Extract the [X, Y] coordinate from the center of the cell holding the provided text.  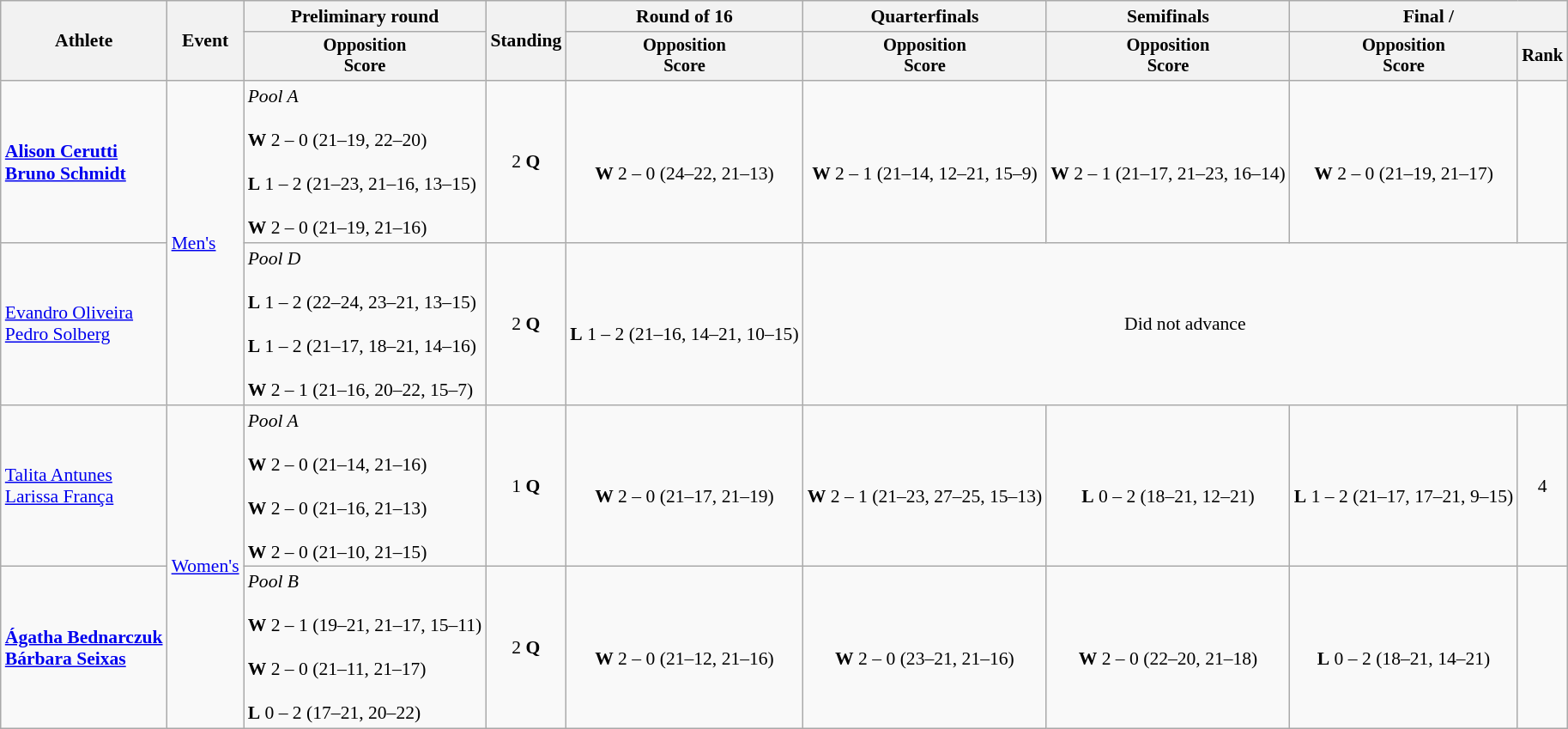
Pool BW 2 – 1 (19–21, 21–17, 15–11)W 2 – 0 (21–11, 21–17)L 0 – 2 (17–21, 20–22) [366, 647]
W 2 – 0 (21–17, 21–19) [684, 486]
L 1 – 2 (21–17, 17–21, 9–15) [1404, 486]
Final / [1428, 16]
W 2 – 0 (21–19, 21–17) [1404, 161]
Alison CeruttiBruno Schmidt [84, 161]
Standing [525, 41]
Preliminary round [366, 16]
Women's [206, 567]
Athlete [84, 41]
W 2 – 1 (21–23, 27–25, 15–13) [925, 486]
W 2 – 1 (21–14, 12–21, 15–9) [925, 161]
1 Q [525, 486]
Evandro OliveiraPedro Solberg [84, 325]
Ágatha BednarczukBárbara Seixas [84, 647]
L 1 – 2 (21–16, 14–21, 10–15) [684, 325]
Round of 16 [684, 16]
Pool AW 2 – 0 (21–19, 22–20)L 1 – 2 (21–23, 21–16, 13–15)W 2 – 0 (21–19, 21–16) [366, 161]
Semifinals [1168, 16]
L 0 – 2 (18–21, 14–21) [1404, 647]
Did not advance [1185, 325]
W 2 – 0 (24–22, 21–13) [684, 161]
Quarterfinals [925, 16]
W 2 – 1 (21–17, 21–23, 16–14) [1168, 161]
L 0 – 2 (18–21, 12–21) [1168, 486]
Pool DL 1 – 2 (22–24, 23–21, 13–15)L 1 – 2 (21–17, 18–21, 14–16)W 2 – 1 (21–16, 20–22, 15–7) [366, 325]
W 2 – 0 (21–12, 21–16) [684, 647]
Event [206, 41]
Talita AntunesLarissa França [84, 486]
Rank [1542, 57]
Pool AW 2 – 0 (21–14, 21–16)W 2 – 0 (21–16, 21–13)W 2 – 0 (21–10, 21–15) [366, 486]
Men's [206, 242]
W 2 – 0 (23–21, 21–16) [925, 647]
W 2 – 0 (22–20, 21–18) [1168, 647]
4 [1542, 486]
